Pinpoint the cell where the given text exists, returning its (X, Y) midpoint coordinate. 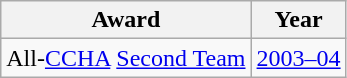
Award (126, 20)
All-CCHA Second Team (126, 58)
2003–04 (298, 58)
Year (298, 20)
